Pinpoint the cell where the given text exists, returning its [x, y] midpoint coordinate. 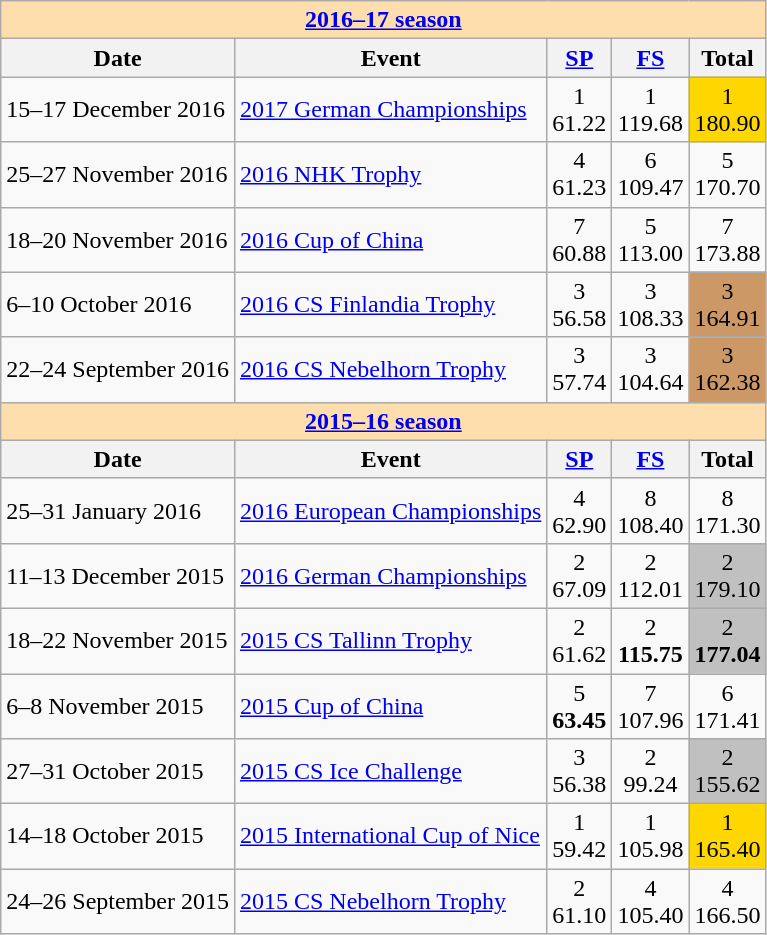
2 179.10 [728, 576]
7 60.88 [580, 240]
4 166.50 [728, 902]
25–31 January 2016 [118, 510]
1 119.68 [650, 110]
1 61.22 [580, 110]
2 115.75 [650, 640]
3 108.33 [650, 304]
2 99.24 [650, 772]
3 57.74 [580, 370]
2 155.62 [728, 772]
1 165.40 [728, 836]
2016 German Championships [390, 576]
6–8 November 2015 [118, 706]
27–31 October 2015 [118, 772]
6 109.47 [650, 174]
2015–16 season [384, 421]
2 67.09 [580, 576]
2017 German Championships [390, 110]
3 56.58 [580, 304]
24–26 September 2015 [118, 902]
2 177.04 [728, 640]
2015 CS Tallinn Trophy [390, 640]
2016 Cup of China [390, 240]
2 61.10 [580, 902]
2015 International Cup of Nice [390, 836]
3 104.64 [650, 370]
6 171.41 [728, 706]
18–20 November 2016 [118, 240]
2015 CS Ice Challenge [390, 772]
7 173.88 [728, 240]
3 164.91 [728, 304]
11–13 December 2015 [118, 576]
4 62.90 [580, 510]
18–22 November 2015 [118, 640]
2015 Cup of China [390, 706]
15–17 December 2016 [118, 110]
2016 CS Nebelhorn Trophy [390, 370]
1 180.90 [728, 110]
25–27 November 2016 [118, 174]
8 108.40 [650, 510]
2 112.01 [650, 576]
14–18 October 2015 [118, 836]
6–10 October 2016 [118, 304]
1 59.42 [580, 836]
2 61.62 [580, 640]
3 162.38 [728, 370]
5 63.45 [580, 706]
2016 European Championships [390, 510]
4 105.40 [650, 902]
8 171.30 [728, 510]
5 170.70 [728, 174]
5 113.00 [650, 240]
2015 CS Nebelhorn Trophy [390, 902]
2016 NHK Trophy [390, 174]
1 105.98 [650, 836]
2016 CS Finlandia Trophy [390, 304]
22–24 September 2016 [118, 370]
7 107.96 [650, 706]
2016–17 season [384, 20]
3 56.38 [580, 772]
4 61.23 [580, 174]
